Return the (X, Y) coordinate for the center point of the cell that contains the specified text.  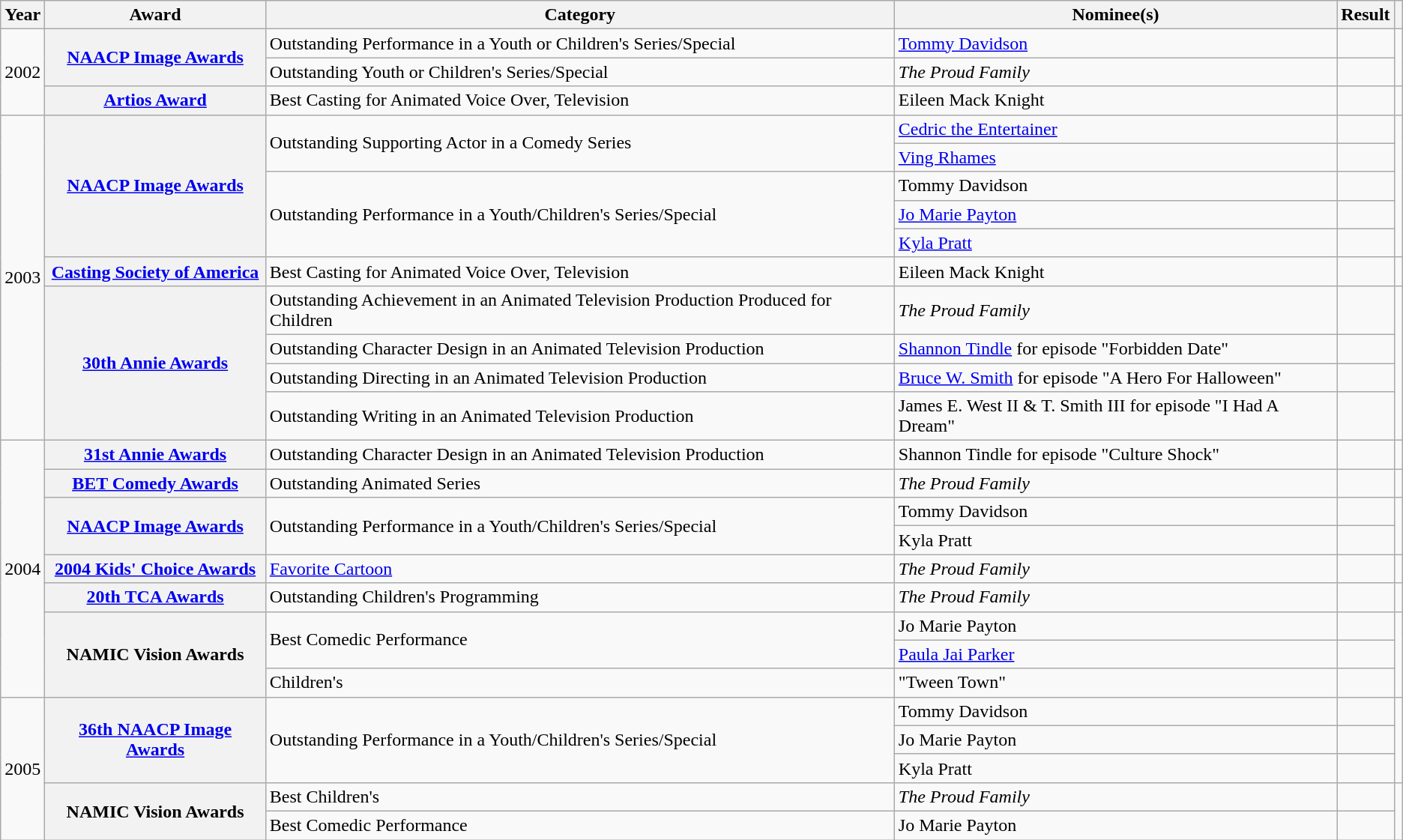
Cedric the Entertainer (1115, 129)
Category (580, 15)
30th Annie Awards (155, 363)
Shannon Tindle for episode "Culture Shock" (1115, 455)
Favorite Cartoon (580, 569)
Outstanding Achievement in an Animated Television Production Produced for Children (580, 310)
Outstanding Animated Series (580, 483)
Outstanding Directing in an Animated Television Production (580, 377)
2005 (22, 768)
Result (1366, 15)
Bruce W. Smith for episode "A Hero For Halloween" (1115, 377)
Outstanding Children's Programming (580, 597)
31st Annie Awards (155, 455)
James E. West II & T. Smith III for episode "I Had A Dream" (1115, 417)
Casting Society of America (155, 271)
"Tween Town" (1115, 683)
2003 (22, 277)
2004 Kids' Choice Awards (155, 569)
Shannon Tindle for episode "Forbidden Date" (1115, 348)
BET Comedy Awards (155, 483)
Ving Rhames (1115, 157)
2004 (22, 569)
2002 (22, 72)
Best Children's (580, 797)
Outstanding Supporting Actor in a Comedy Series (580, 143)
Outstanding Youth or Children's Series/Special (580, 72)
Year (22, 15)
Paula Jai Parker (1115, 654)
36th NAACP Image Awards (155, 740)
20th TCA Awards (155, 597)
Nominee(s) (1115, 15)
Children's (580, 683)
Outstanding Writing in an Animated Television Production (580, 417)
Artios Award (155, 100)
Outstanding Performance in a Youth or Children's Series/Special (580, 43)
Award (155, 15)
